Locate the cell with the specified text and output its [X, Y] center coordinate. 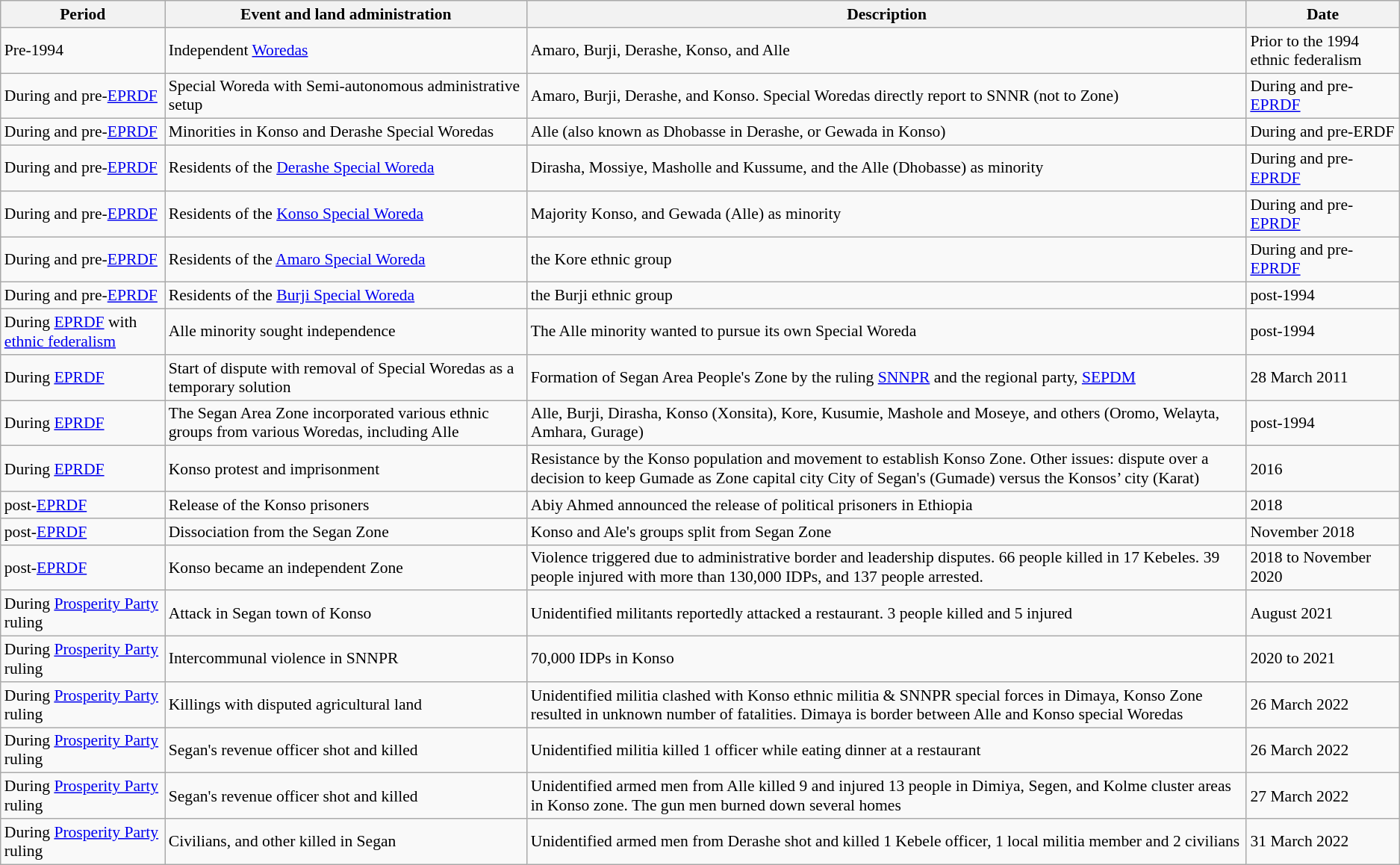
2016 [1322, 469]
2018 to November 2020 [1322, 568]
Period [83, 14]
Prior to the 1994 ethnic federalism [1322, 51]
August 2021 [1322, 614]
Residents of the Konso Special Woreda [346, 214]
Special Woreda with Semi-autonomous administrative setup [346, 96]
27 March 2022 [1322, 796]
The Alle minority wanted to pursue its own Special Woreda [887, 332]
the Kore ethnic group [887, 260]
Majority Konso, and Gewada (Alle) as minority [887, 214]
Start of dispute with removal of Special Woredas as a temporary solution [346, 378]
The Segan Area Zone incorporated various ethnic groups from various Woredas, including Alle [346, 423]
Residents of the Amaro Special Woreda [346, 260]
Residents of the Burji Special Woreda [346, 296]
During EPRDF with ethnic federalism [83, 332]
Konso became an independent Zone [346, 568]
Event and land administration [346, 14]
2018 [1322, 505]
Release of the Konso prisoners [346, 505]
Amaro, Burji, Derashe, Konso, and Alle [887, 51]
the Burji ethnic group [887, 296]
Alle (also known as Dhobasse in Derashe, or Gewada in Konso) [887, 132]
31 March 2022 [1322, 841]
Pre-1994 [83, 51]
Civilians, and other killed in Segan [346, 841]
Residents of the Derashe Special Woreda [346, 169]
Attack in Segan town of Konso [346, 614]
Unidentified militants reportedly attacked a restaurant. 3 people killed and 5 injured [887, 614]
Dirasha, Mossiye, Masholle and Kussume, and the Alle (Dhobasse) as minority [887, 169]
Abiy Ahmed announced the release of political prisoners in Ethiopia [887, 505]
70,000 IDPs in Konso [887, 659]
Alle, Burji, Dirasha, Konso (Xonsita), Kore, Kusumie, Mashole and Moseye, and others (Oromo, Welayta, Amhara, Gurage) [887, 423]
Minorities in Konso and Derashe Special Woredas [346, 132]
Amaro, Burji, Derashe, and Konso. Special Woredas directly report to SNNR (not to Zone) [887, 96]
Formation of Segan Area People's Zone by the ruling SNNPR and the regional party, SEPDM [887, 378]
During and pre-ERDF [1322, 132]
Independent Woredas [346, 51]
Date [1322, 14]
Konso protest and imprisonment [346, 469]
Description [887, 14]
Unidentified armed men from Derashe shot and killed 1 Kebele officer, 1 local militia member and 2 civilians [887, 841]
Alle minority sought independence [346, 332]
Unidentified militia killed 1 officer while eating dinner at a restaurant [887, 750]
Intercommunal violence in SNNPR [346, 659]
Konso and Ale's groups split from Segan Zone [887, 532]
Killings with disputed agricultural land [346, 705]
28 March 2011 [1322, 378]
Dissociation from the Segan Zone [346, 532]
November 2018 [1322, 532]
2020 to 2021 [1322, 659]
